For the text-containing cell, return its midpoint in [X, Y] coordinate format. 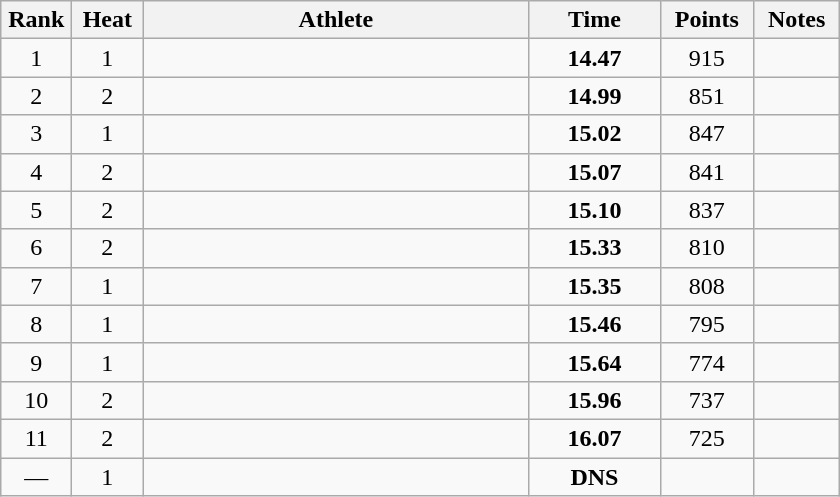
725 [707, 438]
808 [707, 286]
15.35 [594, 286]
Points [707, 20]
15.02 [594, 134]
Heat [108, 20]
15.46 [594, 324]
3 [36, 134]
851 [707, 96]
847 [707, 134]
9 [36, 362]
8 [36, 324]
795 [707, 324]
6 [36, 248]
15.96 [594, 400]
915 [707, 58]
841 [707, 172]
DNS [594, 477]
15.64 [594, 362]
14.47 [594, 58]
737 [707, 400]
15.10 [594, 210]
10 [36, 400]
16.07 [594, 438]
Rank [36, 20]
5 [36, 210]
15.33 [594, 248]
7 [36, 286]
810 [707, 248]
4 [36, 172]
Time [594, 20]
11 [36, 438]
837 [707, 210]
14.99 [594, 96]
Athlete [336, 20]
— [36, 477]
774 [707, 362]
Notes [797, 20]
15.07 [594, 172]
